From the cell containing the given text, extract its center point as [X, Y] coordinate. 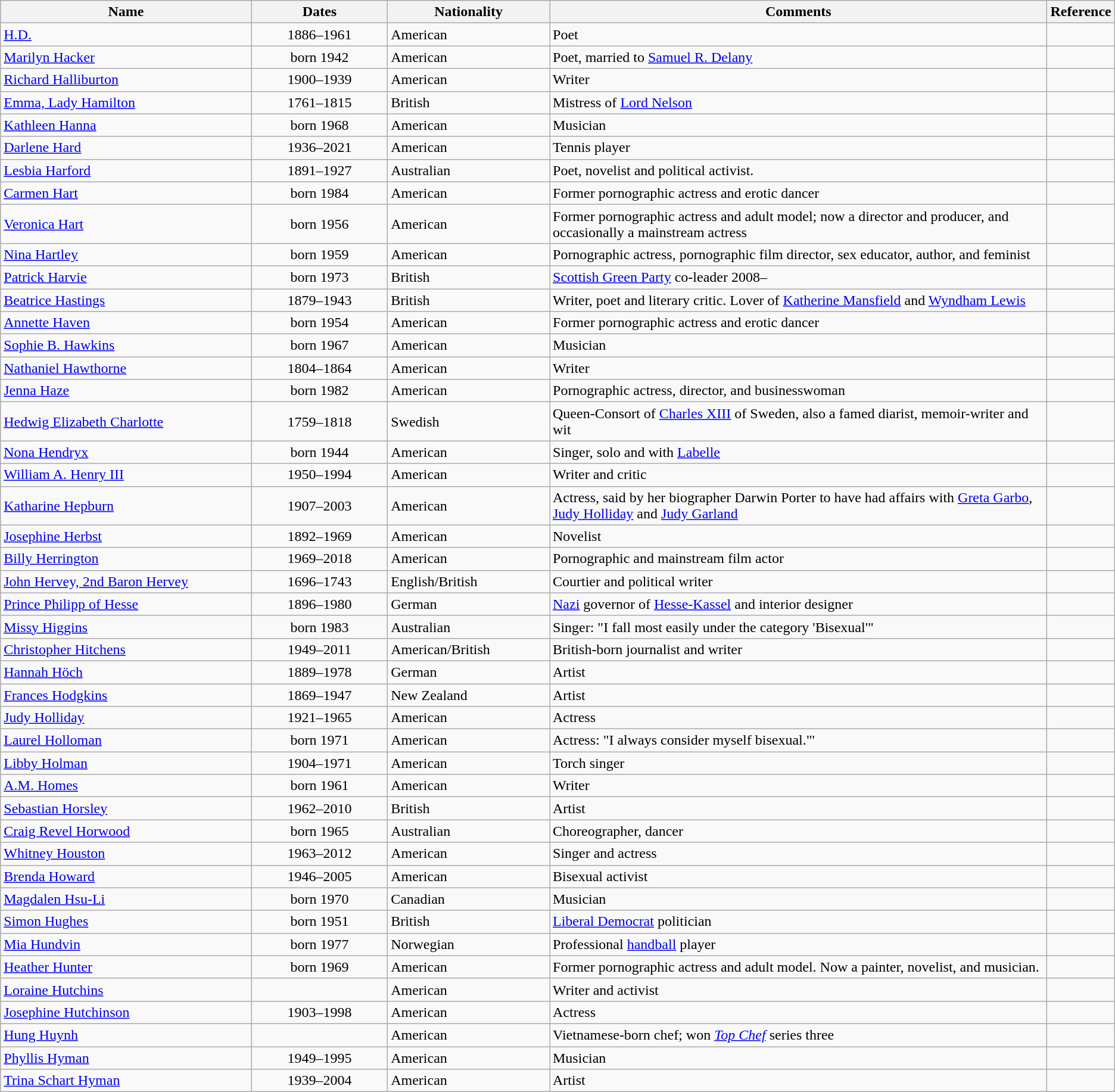
Phyllis Hyman [126, 1057]
1962–2010 [319, 808]
born 1970 [319, 899]
Writer, poet and literary critic. Lover of Katherine Mansfield and Wyndham Lewis [798, 300]
Patrick Harvie [126, 277]
Laurel Holloman [126, 741]
Frances Hodgkins [126, 695]
Libby Holman [126, 763]
Craig Revel Horwood [126, 831]
Brenda Howard [126, 876]
Magdalen Hsu-Li [126, 899]
Annette Haven [126, 323]
Veronica Hart [126, 224]
Poet, novelist and political activist. [798, 170]
Reference [1080, 12]
1969–2018 [319, 559]
1946–2005 [319, 876]
A.M. Homes [126, 786]
born 1951 [319, 922]
Actress: "I always consider myself bisexual."' [798, 741]
Richard Halliburton [126, 80]
1759–1818 [319, 422]
Comments [798, 12]
Vietnamese-born chef; won Top Chef series three [798, 1035]
Prince Philipp of Hesse [126, 604]
born 1959 [319, 254]
Hedwig Elizabeth Charlotte [126, 422]
1761–1815 [319, 102]
Poet [798, 35]
born 1968 [319, 125]
Beatrice Hastings [126, 300]
Former pornographic actress and adult model; now a director and producer, and occasionally a mainstream actress [798, 224]
1891–1927 [319, 170]
Writer and activist [798, 990]
Emma, Lady Hamilton [126, 102]
Billy Herrington [126, 559]
English/British [469, 581]
New Zealand [469, 695]
Jenna Haze [126, 391]
1804–1864 [319, 368]
1879–1943 [319, 300]
Josephine Herbst [126, 536]
1963–2012 [319, 854]
1869–1947 [319, 695]
Marilyn Hacker [126, 57]
1903–1998 [319, 1012]
1949–2011 [319, 649]
Canadian [469, 899]
Pornographic actress, director, and businesswoman [798, 391]
1939–2004 [319, 1081]
Trina Schart Hyman [126, 1081]
Liberal Democrat politician [798, 922]
Missy Higgins [126, 627]
Nationality [469, 12]
1900–1939 [319, 80]
H.D. [126, 35]
Nazi governor of Hesse-Kassel and interior designer [798, 604]
born 1965 [319, 831]
1950–1994 [319, 475]
Queen-Consort of Charles XIII of Sweden, also a famed diarist, memoir-writer and wit [798, 422]
Choreographer, dancer [798, 831]
born 1961 [319, 786]
1936–2021 [319, 148]
Mistress of Lord Nelson [798, 102]
born 1954 [319, 323]
born 1944 [319, 452]
born 1984 [319, 193]
Josephine Hutchinson [126, 1012]
born 1982 [319, 391]
1896–1980 [319, 604]
Sophie B. Hawkins [126, 346]
Swedish [469, 422]
Katharine Hepburn [126, 505]
1889–1978 [319, 672]
Pornographic and mainstream film actor [798, 559]
Lesbia Harford [126, 170]
John Hervey, 2nd Baron Hervey [126, 581]
William A. Henry III [126, 475]
born 1942 [319, 57]
Heather Hunter [126, 967]
Name [126, 12]
Judy Holliday [126, 718]
Norwegian [469, 944]
Singer: "I fall most easily under the category 'Bisexual'" [798, 627]
1904–1971 [319, 763]
born 1977 [319, 944]
Kathleen Hanna [126, 125]
Hannah Höch [126, 672]
Writer and critic [798, 475]
born 1969 [319, 967]
1696–1743 [319, 581]
Professional handball player [798, 944]
1886–1961 [319, 35]
Courtier and political writer [798, 581]
1949–1995 [319, 1057]
Carmen Hart [126, 193]
Loraine Hutchins [126, 990]
Singer, solo and with Labelle [798, 452]
Nathaniel Hawthorne [126, 368]
British-born journalist and writer [798, 649]
Nina Hartley [126, 254]
born 1956 [319, 224]
Dates [319, 12]
Torch singer [798, 763]
Pornographic actress, pornographic film director, sex educator, author, and feminist [798, 254]
Tennis player [798, 148]
born 1967 [319, 346]
Poet, married to Samuel R. Delany [798, 57]
born 1983 [319, 627]
Scottish Green Party co-leader 2008– [798, 277]
Bisexual activist [798, 876]
Actress, said by her biographer Darwin Porter to have had affairs with Greta Garbo, Judy Holliday and Judy Garland [798, 505]
Whitney Houston [126, 854]
born 1973 [319, 277]
born 1971 [319, 741]
Sebastian Horsley [126, 808]
Nona Hendryx [126, 452]
Novelist [798, 536]
1892–1969 [319, 536]
Simon Hughes [126, 922]
Hung Huynh [126, 1035]
Mia Hundvin [126, 944]
Darlene Hard [126, 148]
American/British [469, 649]
Former pornographic actress and adult model. Now a painter, novelist, and musician. [798, 967]
Singer and actress [798, 854]
1907–2003 [319, 505]
Christopher Hitchens [126, 649]
1921–1965 [319, 718]
